Locate the cell with the specified text and output its [X, Y] center coordinate. 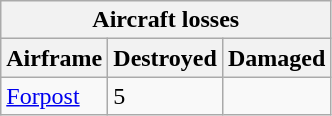
Airframe [54, 58]
5 [166, 96]
Forpost [54, 96]
Damaged [276, 58]
Destroyed [166, 58]
Aircraft losses [166, 20]
